Locate the cell with the specified text and output its [x, y] center coordinate. 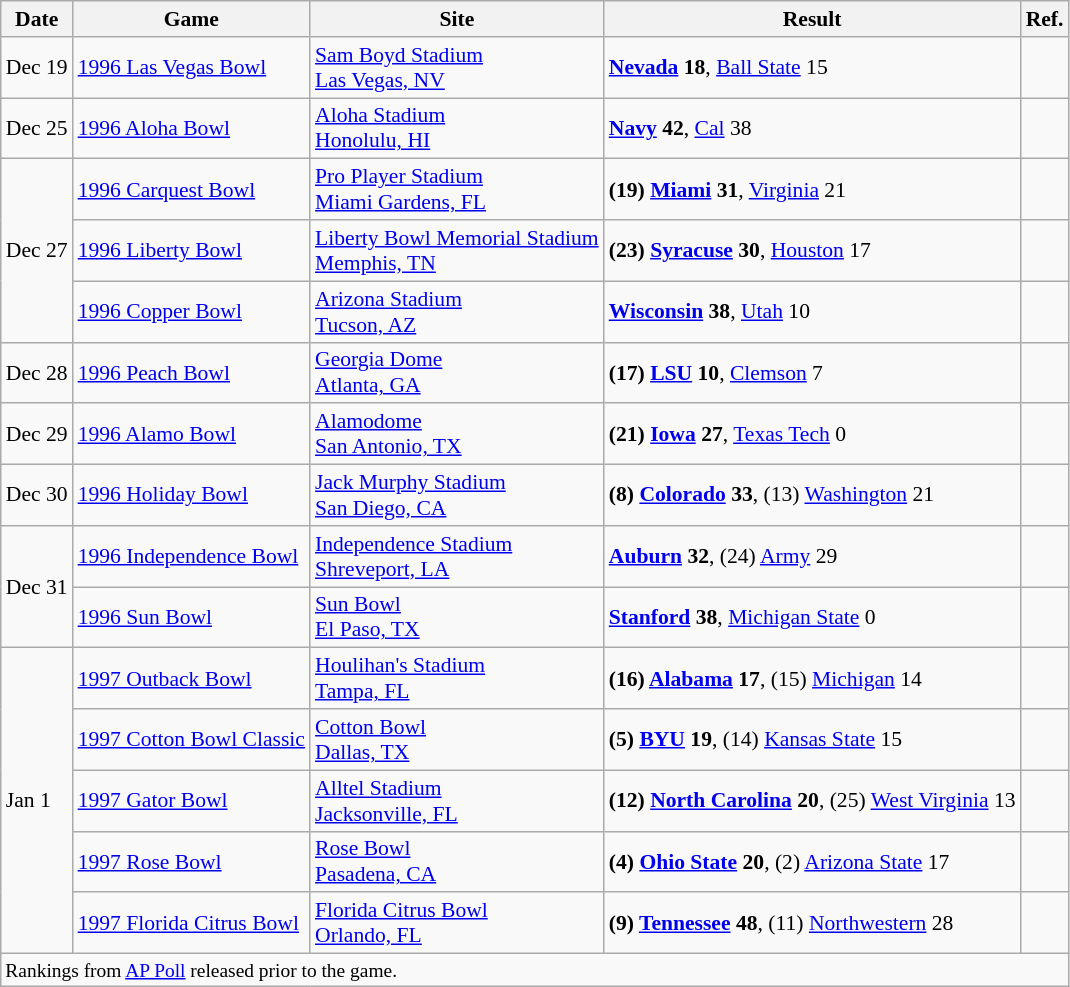
Site [457, 19]
Game [192, 19]
Nevada 18, Ball State 15 [812, 68]
(17) LSU 10, Clemson 7 [812, 372]
Dec 25 [37, 128]
Independence StadiumShreveport, LA [457, 556]
Dec 28 [37, 372]
1996 Peach Bowl [192, 372]
(5) BYU 19, (14) Kansas State 15 [812, 740]
Arizona StadiumTucson, AZ [457, 312]
1997 Outback Bowl [192, 678]
Navy 42, Cal 38 [812, 128]
Florida Citrus BowlOrlando, FL [457, 924]
Dec 19 [37, 68]
1996 Carquest Bowl [192, 190]
1996 Independence Bowl [192, 556]
Jan 1 [37, 801]
(8) Colorado 33, (13) Washington 21 [812, 496]
Result [812, 19]
Dec 27 [37, 250]
(4) Ohio State 20, (2) Arizona State 17 [812, 862]
Dec 29 [37, 434]
1996 Holiday Bowl [192, 496]
(19) Miami 31, Virginia 21 [812, 190]
1997 Florida Citrus Bowl [192, 924]
Sam Boyd StadiumLas Vegas, NV [457, 68]
Rankings from AP Poll released prior to the game. [535, 970]
Wisconsin 38, Utah 10 [812, 312]
Houlihan's StadiumTampa, FL [457, 678]
1996 Las Vegas Bowl [192, 68]
1996 Sun Bowl [192, 618]
Liberty Bowl Memorial StadiumMemphis, TN [457, 250]
Alltel StadiumJacksonville, FL [457, 800]
AlamodomeSan Antonio, TX [457, 434]
Sun BowlEl Paso, TX [457, 618]
1996 Alamo Bowl [192, 434]
1996 Liberty Bowl [192, 250]
Georgia DomeAtlanta, GA [457, 372]
1997 Rose Bowl [192, 862]
Rose BowlPasadena, CA [457, 862]
(23) Syracuse 30, Houston 17 [812, 250]
Dec 30 [37, 496]
(12) North Carolina 20, (25) West Virginia 13 [812, 800]
Pro Player StadiumMiami Gardens, FL [457, 190]
Date [37, 19]
1997 Cotton Bowl Classic [192, 740]
Cotton BowlDallas, TX [457, 740]
(9) Tennessee 48, (11) Northwestern 28 [812, 924]
Jack Murphy StadiumSan Diego, CA [457, 496]
Auburn 32, (24) Army 29 [812, 556]
Ref. [1045, 19]
(21) Iowa 27, Texas Tech 0 [812, 434]
Aloha StadiumHonolulu, HI [457, 128]
Dec 31 [37, 587]
1996 Aloha Bowl [192, 128]
(16) Alabama 17, (15) Michigan 14 [812, 678]
1996 Copper Bowl [192, 312]
1997 Gator Bowl [192, 800]
Stanford 38, Michigan State 0 [812, 618]
